Detect which cell encompasses the target text, then output its [X, Y] center coordinate. 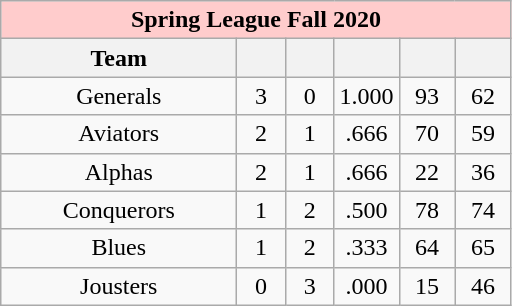
36 [483, 172]
46 [483, 286]
Jousters [119, 286]
78 [427, 210]
Aviators [119, 134]
.000 [366, 286]
Team [119, 58]
Alphas [119, 172]
64 [427, 248]
Generals [119, 96]
62 [483, 96]
Blues [119, 248]
15 [427, 286]
74 [483, 210]
70 [427, 134]
1.000 [366, 96]
.500 [366, 210]
Conquerors [119, 210]
93 [427, 96]
Spring League Fall 2020 [256, 20]
22 [427, 172]
.333 [366, 248]
59 [483, 134]
65 [483, 248]
